Scan for the cell matching the given text and deliver its (X, Y) coordinate at center. 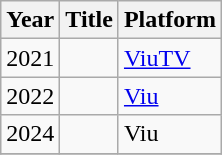
Title (90, 20)
2024 (30, 134)
2022 (30, 96)
2021 (30, 58)
Platform (170, 20)
ViuTV (170, 58)
Year (30, 20)
